Scan for the cell matching the given text and deliver its (X, Y) coordinate at center. 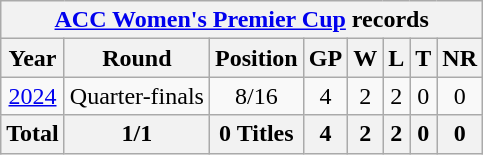
Quarter-finals (136, 96)
NR (460, 58)
Year (33, 58)
0 Titles (256, 134)
T (424, 58)
W (366, 58)
L (396, 58)
1/1 (136, 134)
2024 (33, 96)
Total (33, 134)
GP (325, 58)
ACC Women's Premier Cup records (242, 20)
8/16 (256, 96)
Position (256, 58)
Round (136, 58)
